Return (X, Y) of the center of cell containing provided text 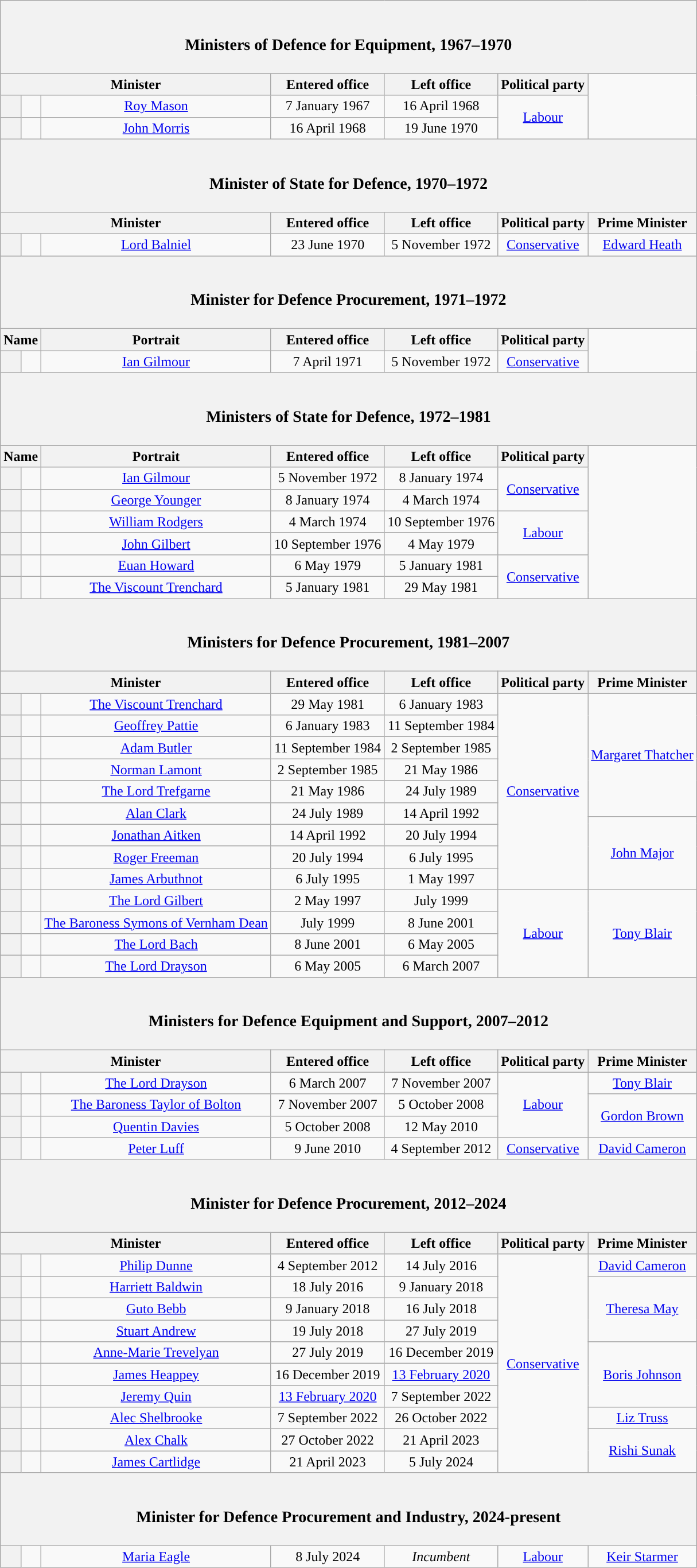
Stuart Andrew (156, 1331)
Ministers for Defence Equipment and Support, 2007–2012 (349, 1014)
Alec Shelbrooke (156, 1418)
2 May 1997 (328, 901)
John Morris (156, 128)
Norman Lamont (156, 770)
George Younger (156, 500)
16 July 2018 (441, 1309)
5 July 2024 (441, 1462)
The Baroness Taylor of Bolton (156, 1105)
Adam Butler (156, 748)
6 May 1979 (328, 565)
Theresa May (643, 1309)
Liz Truss (643, 1418)
Ministers for Defence Procurement, 1981–2007 (349, 635)
Edward Heath (643, 244)
Euan Howard (156, 565)
8 July 2024 (328, 1557)
The Baroness Symons of Vernham Dean (156, 922)
Minister for Defence Procurement, 1971–1972 (349, 293)
William Rodgers (156, 522)
1 May 1997 (441, 879)
Margaret Thatcher (643, 755)
14 July 2016 (441, 1265)
Minister for Defence Procurement, 2012–2024 (349, 1196)
Quentin Davies (156, 1127)
Incumbent (441, 1557)
4 May 1979 (441, 544)
18 July 2016 (328, 1287)
Ministers of Defence for Equipment, 1967–1970 (349, 37)
Harriett Baldwin (156, 1287)
James Arbuthnot (156, 879)
Philip Dunne (156, 1265)
James Cartlidge (156, 1462)
7 January 1967 (328, 106)
John Major (643, 853)
27 October 2022 (328, 1440)
The Lord Gilbert (156, 901)
19 July 2018 (328, 1331)
Roy Mason (156, 106)
Jonathan Aitken (156, 835)
Alan Clark (156, 813)
Boris Johnson (643, 1375)
Geoffrey Pattie (156, 726)
Rishi Sunak (643, 1451)
Peter Luff (156, 1148)
Minister of State for Defence, 1970–1972 (349, 176)
Maria Eagle (156, 1557)
Jeremy Quin (156, 1396)
Lord Balniel (156, 244)
James Heappey (156, 1375)
12 May 2010 (441, 1127)
Alex Chalk (156, 1440)
Anne-Marie Trevelyan (156, 1353)
Minister for Defence Procurement and Industry, 2024-present (349, 1509)
John Gilbert (156, 544)
9 June 2010 (328, 1148)
7 April 1971 (328, 362)
19 June 1970 (441, 128)
Guto Bebb (156, 1309)
The Lord Bach (156, 944)
Roger Freeman (156, 857)
Gordon Brown (643, 1116)
26 October 2022 (441, 1418)
23 June 1970 (328, 244)
Keir Starmer (643, 1557)
Ministers of State for Defence, 1972–1981 (349, 409)
The Lord Trefgarne (156, 791)
